Capture the cell that displays the provided text and extract its [X, Y] central coordinate. 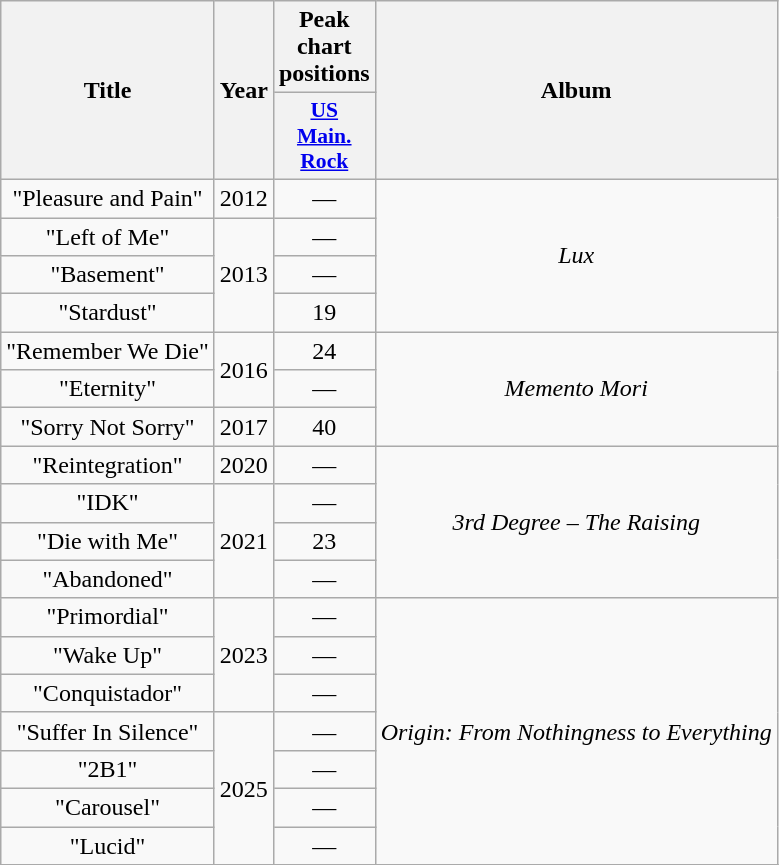
Year [244, 90]
2016 [244, 370]
"Basement" [108, 275]
Album [576, 90]
3rd Degree – The Raising [576, 522]
"Eternity" [108, 389]
Title [108, 90]
Peak chart positions [324, 47]
"2B1" [108, 769]
"Conquistador" [108, 693]
2021 [244, 541]
2020 [244, 465]
"Abandoned" [108, 579]
"Lucid" [108, 845]
"Sorry Not Sorry" [108, 427]
"IDK" [108, 503]
"Left of Me" [108, 237]
23 [324, 541]
Origin: From Nothingness to Everything [576, 731]
"Wake Up" [108, 655]
USMain.Rock [324, 136]
"Reintegration" [108, 465]
"Primordial" [108, 617]
"Remember We Die" [108, 351]
19 [324, 313]
"Pleasure and Pain" [108, 198]
"Suffer In Silence" [108, 731]
2013 [244, 275]
"Die with Me" [108, 541]
Memento Mori [576, 389]
2017 [244, 427]
2025 [244, 788]
2012 [244, 198]
40 [324, 427]
24 [324, 351]
"Stardust" [108, 313]
2023 [244, 655]
"Carousel" [108, 807]
Lux [576, 255]
